Search for the cell housing the specified text and yield its (x, y) center coordinate. 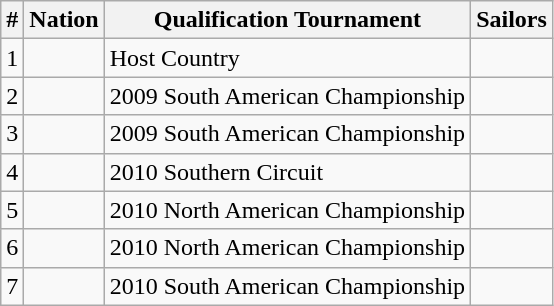
Nation (64, 20)
4 (12, 172)
Host Country (287, 58)
2 (12, 96)
Sailors (512, 20)
6 (12, 248)
# (12, 20)
3 (12, 134)
2010 South American Championship (287, 286)
Qualification Tournament (287, 20)
1 (12, 58)
5 (12, 210)
7 (12, 286)
2010 Southern Circuit (287, 172)
